Extract the (x, y) coordinate from the center of the cell holding the provided text.  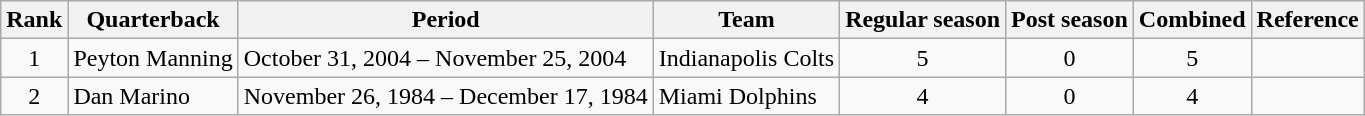
Combined (1192, 20)
Miami Dolphins (746, 96)
Reference (1308, 20)
Period (446, 20)
2 (34, 96)
Post season (1070, 20)
1 (34, 58)
November 26, 1984 – December 17, 1984 (446, 96)
Dan Marino (153, 96)
Rank (34, 20)
Regular season (923, 20)
Peyton Manning (153, 58)
Quarterback (153, 20)
Team (746, 20)
October 31, 2004 – November 25, 2004 (446, 58)
Indianapolis Colts (746, 58)
